Output the (X, Y) coordinate of the center of the cell containing the given text.  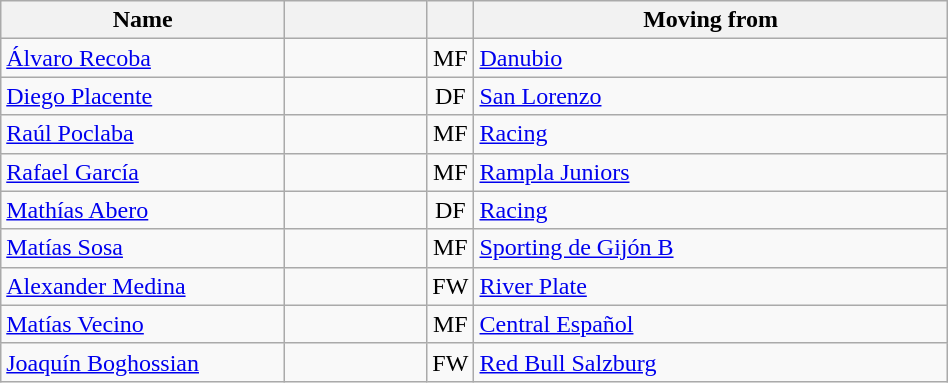
Moving from (710, 20)
Alexander Medina (143, 286)
Mathías Abero (143, 210)
Álvaro Recoba (143, 58)
Diego Placente (143, 96)
Central Español (710, 324)
Matías Sosa (143, 248)
Rampla Juniors (710, 172)
River Plate (710, 286)
Sporting de Gijón B (710, 248)
San Lorenzo (710, 96)
Raúl Poclaba (143, 134)
Joaquín Boghossian (143, 362)
Red Bull Salzburg (710, 362)
Rafael García (143, 172)
Name (143, 20)
Danubio (710, 58)
Matías Vecino (143, 324)
